Output the (X, Y) coordinate of the center of the cell containing the given text.  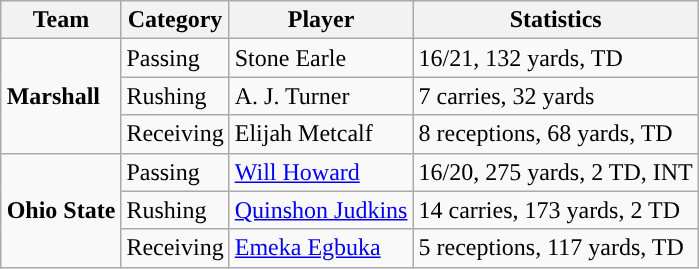
16/21, 132 yards, TD (556, 58)
Elijah Metcalf (321, 134)
Team (61, 20)
Quinshon Judkins (321, 210)
A. J. Turner (321, 96)
Emeka Egbuka (321, 248)
Player (321, 20)
16/20, 275 yards, 2 TD, INT (556, 172)
Marshall (61, 96)
Stone Earle (321, 58)
5 receptions, 117 yards, TD (556, 248)
Category (175, 20)
Will Howard (321, 172)
Statistics (556, 20)
7 carries, 32 yards (556, 96)
Ohio State (61, 210)
8 receptions, 68 yards, TD (556, 134)
14 carries, 173 yards, 2 TD (556, 210)
